Output the (x, y) coordinate of the center of the cell containing the given text.  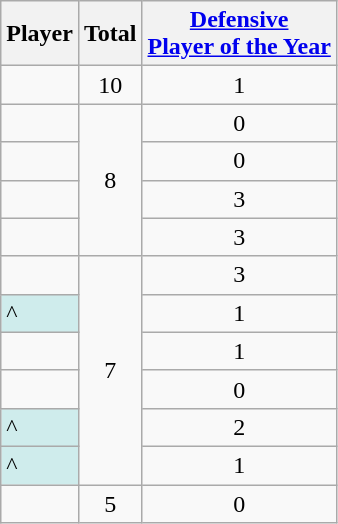
5 (110, 503)
Total (110, 34)
8 (110, 180)
7 (110, 370)
10 (110, 85)
Player (40, 34)
2 (239, 427)
DefensivePlayer of the Year (239, 34)
